Provide the [x, y] coordinate of the cell's center where the given text is located.  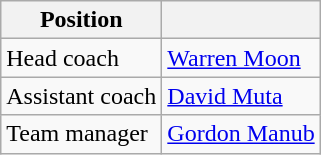
Position [82, 20]
Team manager [82, 134]
Head coach [82, 58]
Warren Moon [241, 58]
Gordon Manub [241, 134]
Assistant coach [82, 96]
David Muta [241, 96]
